Detect which cell encompasses the target text, then output its [x, y] center coordinate. 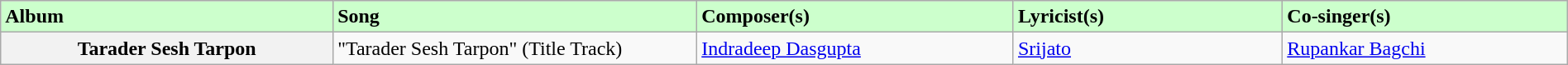
Co-singer(s) [1425, 17]
Album [167, 17]
Rupankar Bagchi [1425, 48]
Song [515, 17]
Tarader Sesh Tarpon [167, 48]
"Tarader Sesh Tarpon" (Title Track) [515, 48]
Composer(s) [855, 17]
Lyricist(s) [1148, 17]
Indradeep Dasgupta [855, 48]
Srijato [1148, 48]
